Locate the cell with the specified text and output its [x, y] center coordinate. 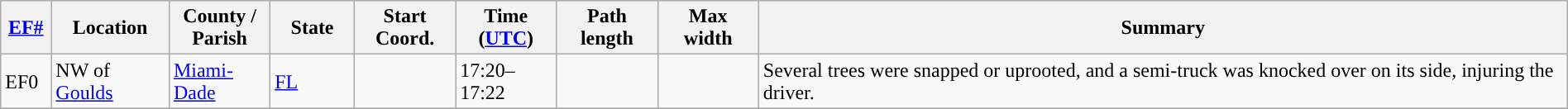
Several trees were snapped or uprooted, and a semi-truck was knocked over on its side, injuring the driver. [1163, 81]
County / Parish [219, 28]
NW of Goulds [111, 81]
Time (UTC) [506, 28]
EF# [26, 28]
17:20–17:22 [506, 81]
Start Coord. [404, 28]
EF0 [26, 81]
Max width [708, 28]
Path length [607, 28]
Summary [1163, 28]
State [313, 28]
FL [313, 81]
Miami-Dade [219, 81]
Location [111, 28]
